Determine the (X, Y) coordinate at the center of the cell enclosing the given text.  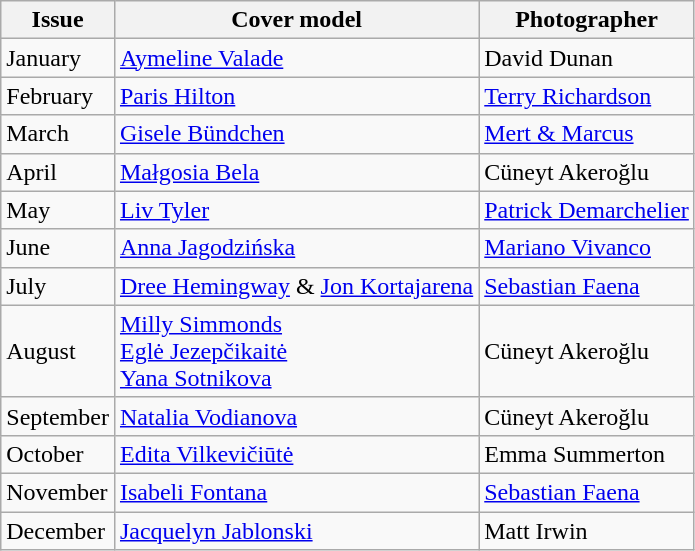
December (58, 531)
Aymeline Valade (296, 58)
Natalia Vodianova (296, 416)
January (58, 58)
Liv Tyler (296, 210)
David Dunan (587, 58)
Jacquelyn Jablonski (296, 531)
October (58, 454)
Isabeli Fontana (296, 492)
Edita Vilkevičiūtė (296, 454)
February (58, 96)
Gisele Bündchen (296, 134)
Cover model (296, 20)
May (58, 210)
Terry Richardson (587, 96)
Małgosia Bela (296, 172)
Emma Summerton (587, 454)
August (58, 351)
Milly SimmondsEglė JezepčikaitėYana Sotnikova (296, 351)
Paris Hilton (296, 96)
Mert & Marcus (587, 134)
June (58, 248)
March (58, 134)
Photographer (587, 20)
November (58, 492)
Patrick Demarchelier (587, 210)
April (58, 172)
September (58, 416)
Anna Jagodzińska (296, 248)
Issue (58, 20)
Mariano Vivanco (587, 248)
July (58, 286)
Matt Irwin (587, 531)
Dree Hemingway & Jon Kortajarena (296, 286)
